Identify which cell holds the provided text, then report its [X, Y] central coordinate. 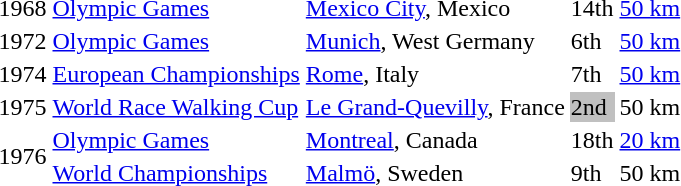
7th [592, 74]
Rome, Italy [435, 74]
Munich, West Germany [435, 41]
18th [592, 140]
Le Grand-Quevilly, France [435, 107]
European Championships [176, 74]
6th [592, 41]
Montreal, Canada [435, 140]
2nd [592, 107]
World Race Walking Cup [176, 107]
